Capture the cell that displays the provided text and extract its (x, y) central coordinate. 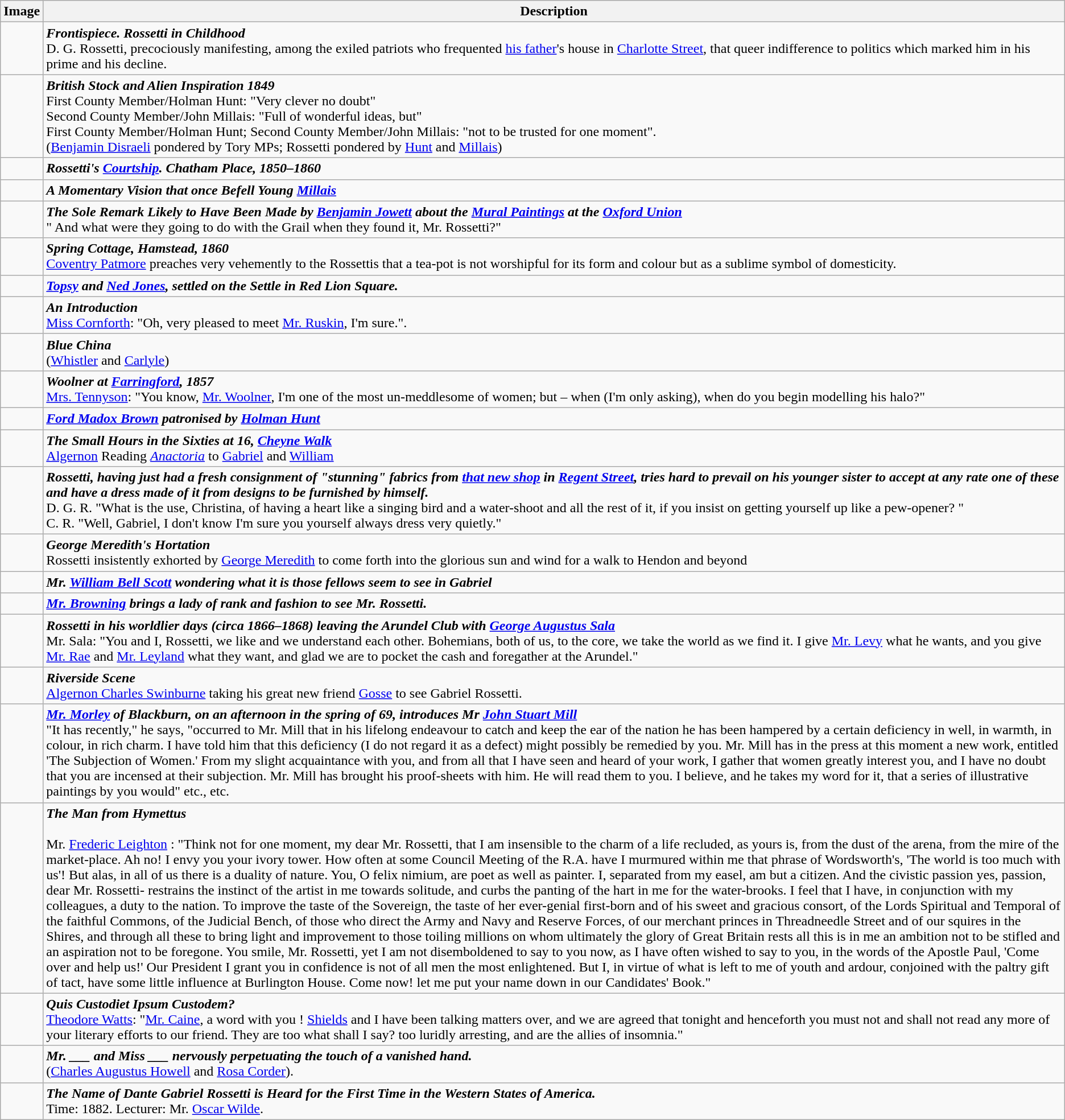
Ford Madox Brown patronised by Holman Hunt (554, 418)
Riverside SceneAlgernon Charles Swinburne taking his great new friend Gosse to see Gabriel Rossetti. (554, 685)
Mr. William Bell Scott wondering what it is those fellows seem to see in Gabriel (554, 582)
Image (22, 11)
An IntroductionMiss Cornforth: "Oh, very pleased to meet Mr. Ruskin, I'm sure.". (554, 315)
Blue China(Whistler and Carlyle) (554, 352)
The Small Hours in the Sixties at 16, Cheyne WalkAlgernon Reading Anactoria to Gabriel and William (554, 447)
A Momentary Vision that once Befell Young Millais (554, 190)
Description (554, 11)
Topsy and Ned Jones, settled on the Settle in Red Lion Square. (554, 286)
The Name of Dante Gabriel Rossetti is Heard for the First Time in the Western States of America.Time: 1882. Lecturer: Mr. Oscar Wilde. (554, 1101)
Mr. Browning brings a lady of rank and fashion to see Mr. Rossetti. (554, 604)
Rossetti's Courtship. Chatham Place, 1850–1860 (554, 168)
Mr. ___ and Miss ___ nervously perpetuating the touch of a vanished hand.(Charles Augustus Howell and Rosa Corder). (554, 1064)
